Search for the cell housing the specified text and yield its (X, Y) center coordinate. 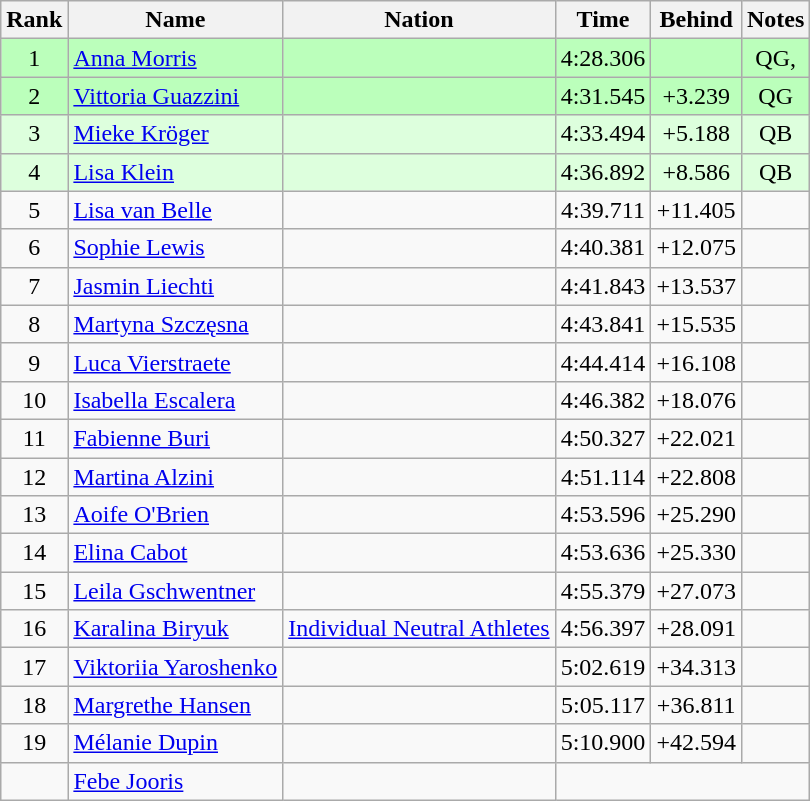
4:36.892 (603, 172)
Vittoria Guazzini (176, 96)
15 (34, 591)
4:53.596 (603, 515)
2 (34, 96)
4:50.327 (603, 438)
+3.239 (696, 96)
Jasmin Liechti (176, 286)
Karalina Biryuk (176, 629)
18 (34, 705)
14 (34, 553)
11 (34, 438)
6 (34, 248)
4:41.843 (603, 286)
+22.021 (696, 438)
5:05.117 (603, 705)
+11.405 (696, 210)
Aoife O'Brien (176, 515)
4:51.114 (603, 477)
Elina Cabot (176, 553)
Martina Alzini (176, 477)
Name (176, 20)
Sophie Lewis (176, 248)
4:33.494 (603, 134)
4:39.711 (603, 210)
+25.330 (696, 553)
Isabella Escalera (176, 400)
+28.091 (696, 629)
+42.594 (696, 743)
Viktoriia Yaroshenko (176, 667)
Margrethe Hansen (176, 705)
+13.537 (696, 286)
8 (34, 324)
3 (34, 134)
4 (34, 172)
4:55.379 (603, 591)
4:28.306 (603, 58)
+25.290 (696, 515)
5:02.619 (603, 667)
Anna Morris (176, 58)
QG, (775, 58)
Lisa Klein (176, 172)
4:43.841 (603, 324)
4:53.636 (603, 553)
+15.535 (696, 324)
Febe Jooris (176, 781)
Martyna Szczęsna (176, 324)
13 (34, 515)
5 (34, 210)
Fabienne Buri (176, 438)
4:44.414 (603, 362)
+5.188 (696, 134)
+12.075 (696, 248)
4:40.381 (603, 248)
12 (34, 477)
+16.108 (696, 362)
+18.076 (696, 400)
Luca Vierstraete (176, 362)
Lisa van Belle (176, 210)
1 (34, 58)
+22.808 (696, 477)
Behind (696, 20)
+8.586 (696, 172)
QG (775, 96)
Notes (775, 20)
Time (603, 20)
9 (34, 362)
16 (34, 629)
17 (34, 667)
7 (34, 286)
+36.811 (696, 705)
+34.313 (696, 667)
Nation (419, 20)
4:46.382 (603, 400)
Leila Gschwentner (176, 591)
Individual Neutral Athletes (419, 629)
Mieke Kröger (176, 134)
4:31.545 (603, 96)
Mélanie Dupin (176, 743)
Rank (34, 20)
+27.073 (696, 591)
19 (34, 743)
4:56.397 (603, 629)
10 (34, 400)
5:10.900 (603, 743)
